Find where the given text appears and provide that cell's center as [x, y] coordinate. 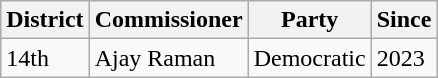
Since [404, 20]
14th [45, 58]
Democratic [310, 58]
Party [310, 20]
Ajay Raman [168, 58]
2023 [404, 58]
Commissioner [168, 20]
District [45, 20]
